Find where the given text appears and provide that cell's center as [X, Y] coordinate. 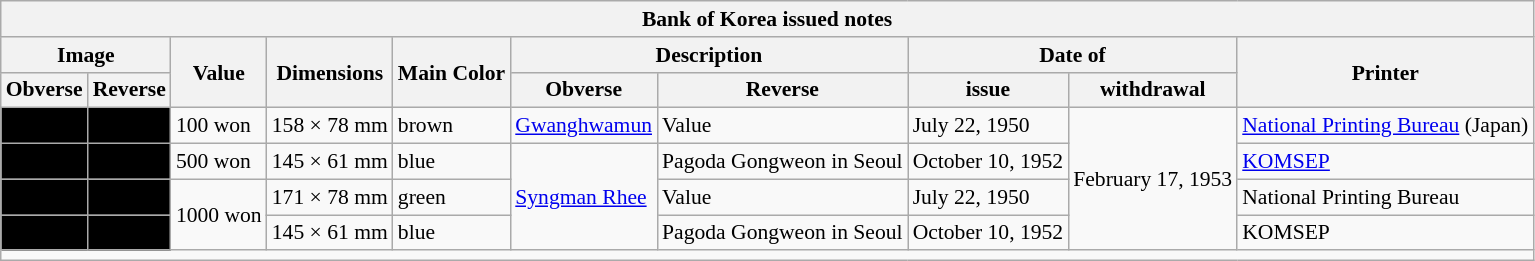
Syngman Rhee [584, 198]
1000 won [219, 214]
Description [708, 55]
500 won [219, 162]
171 × 78 mm [330, 197]
Date of [1073, 55]
February 17, 1953 [1152, 179]
Image [86, 55]
Gwanghwamun [584, 126]
National Printing Bureau [1385, 197]
Printer [1385, 72]
withdrawal [1152, 90]
Main Color [452, 72]
Bank of Korea issued notes [768, 19]
158 × 78 mm [330, 126]
100 won [219, 126]
National Printing Bureau (Japan) [1385, 126]
brown [452, 126]
Dimensions [330, 72]
green [452, 197]
issue [988, 90]
